Return the (x, y) coordinate for the center point of the cell that contains the specified text.  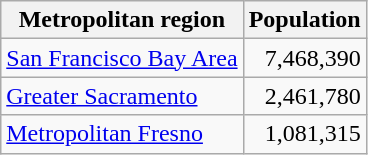
Population (304, 20)
Metropolitan Fresno (122, 134)
San Francisco Bay Area (122, 58)
Metropolitan region (122, 20)
Greater Sacramento (122, 96)
2,461,780 (304, 96)
1,081,315 (304, 134)
7,468,390 (304, 58)
